From the cell containing the given text, extract its center point as [x, y] coordinate. 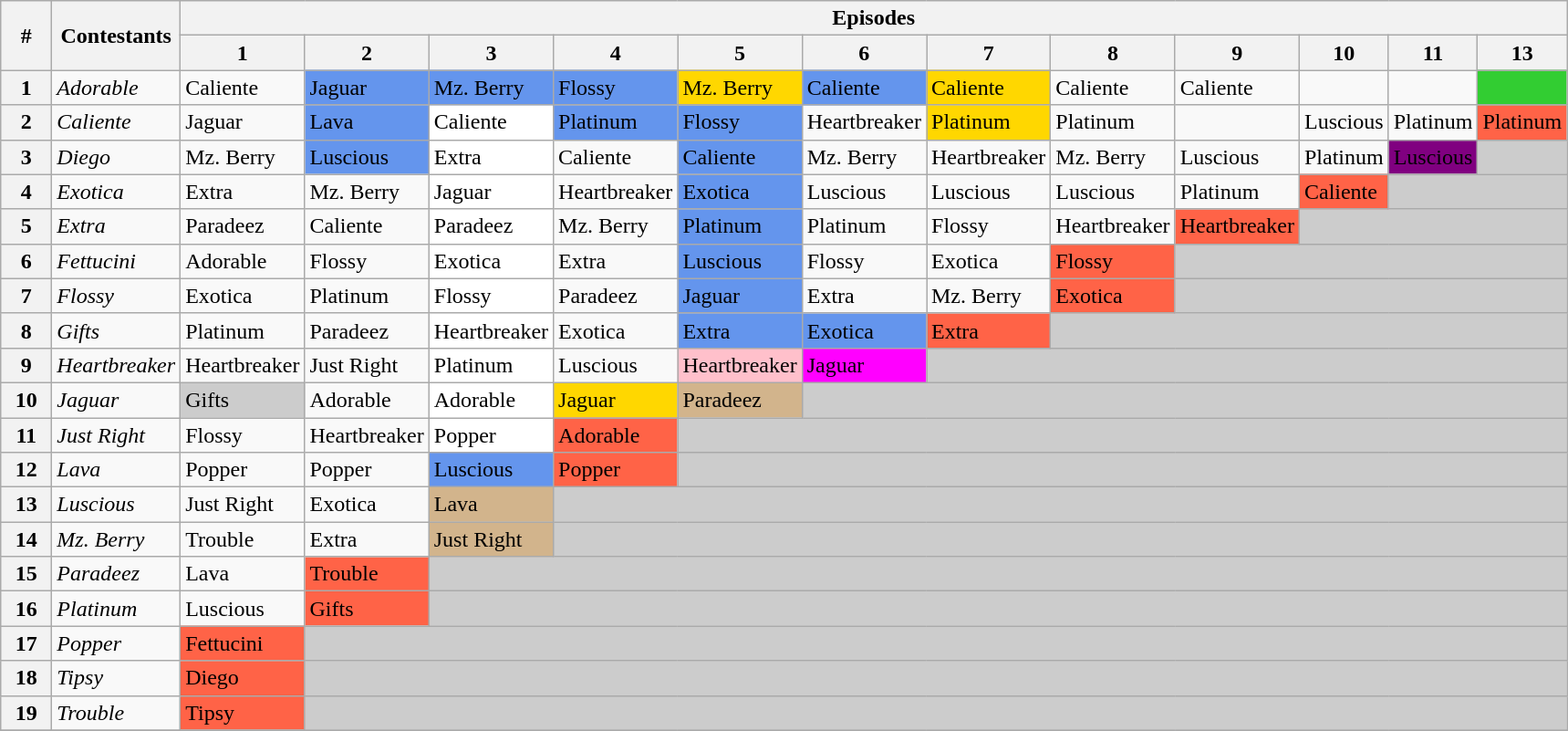
14 [26, 539]
19 [26, 713]
Contestants [117, 36]
# [26, 36]
15 [26, 574]
18 [26, 678]
16 [26, 609]
17 [26, 643]
Episodes [874, 18]
12 [26, 470]
